Capture the cell that displays the provided text and extract its (x, y) central coordinate. 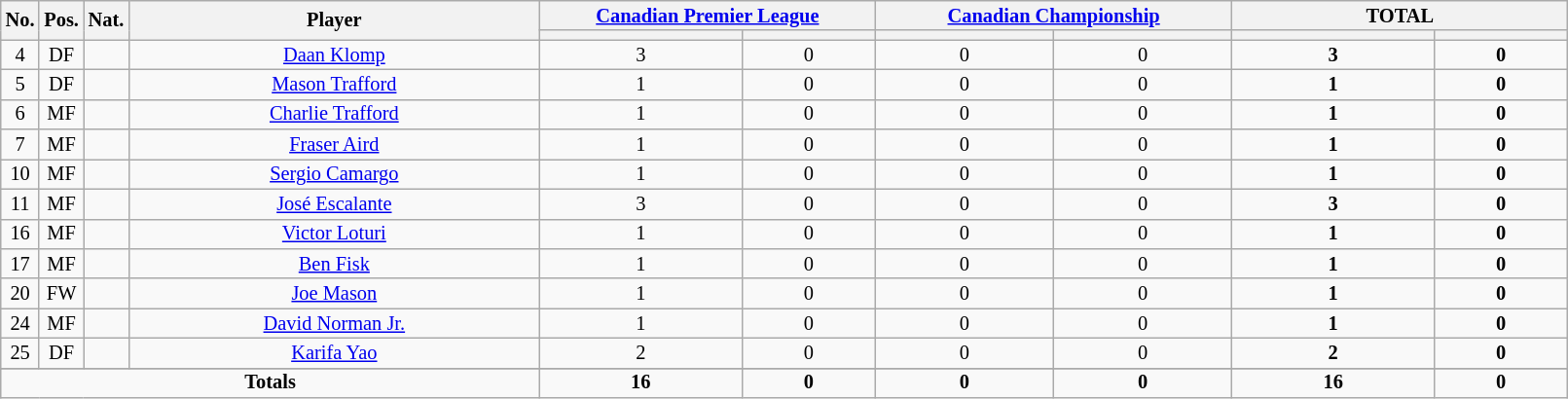
Sergio Camargo (334, 173)
7 (20, 144)
5 (20, 84)
6 (20, 115)
Daan Klomp (334, 54)
25 (20, 352)
Canadian Championship (1053, 16)
24 (20, 323)
David Norman Jr. (334, 323)
17 (20, 263)
4 (20, 54)
Karifa Yao (334, 352)
FW (60, 294)
Canadian Premier League (707, 16)
José Escalante (334, 204)
Totals (271, 383)
Victor Loturi (334, 234)
10 (20, 173)
Nat. (106, 19)
11 (20, 204)
20 (20, 294)
Fraser Aird (334, 144)
Pos. (60, 19)
Joe Mason (334, 294)
Charlie Trafford (334, 115)
Mason Trafford (334, 84)
Ben Fisk (334, 263)
Player (334, 19)
TOTAL (1400, 16)
No. (20, 19)
